Scan for the cell matching the given text and deliver its (x, y) coordinate at center. 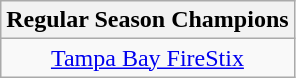
Tampa Bay FireStix (148, 58)
Regular Season Champions (148, 20)
